Identify which cell holds the provided text, then report its [X, Y] central coordinate. 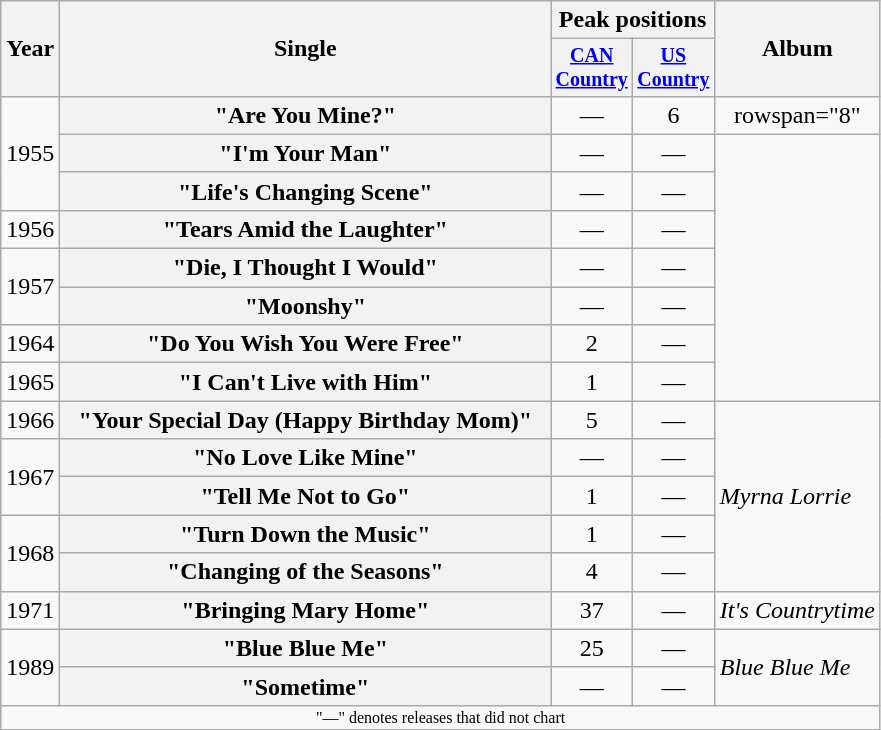
"Changing of the Seasons" [306, 572]
CAN Country [592, 68]
US Country [674, 68]
"Life's Changing Scene" [306, 191]
"Do You Wish You Were Free" [306, 344]
1957 [30, 287]
1967 [30, 477]
"Turn Down the Music" [306, 534]
It's Countrytime [797, 610]
"Are You Mine?" [306, 115]
6 [674, 115]
1956 [30, 229]
1989 [30, 667]
Blue Blue Me [797, 667]
5 [592, 420]
"Blue Blue Me" [306, 648]
1965 [30, 382]
1966 [30, 420]
"Moonshy" [306, 306]
1971 [30, 610]
37 [592, 610]
"I'm Your Man" [306, 153]
2 [592, 344]
25 [592, 648]
"Your Special Day (Happy Birthday Mom)" [306, 420]
1968 [30, 553]
"—" denotes releases that did not chart [441, 717]
"Bringing Mary Home" [306, 610]
Album [797, 49]
1955 [30, 153]
"Tears Amid the Laughter" [306, 229]
"Die, I Thought I Would" [306, 268]
Myrna Lorrie [797, 496]
Peak positions [632, 20]
"I Can't Live with Him" [306, 382]
"Tell Me Not to Go" [306, 496]
Year [30, 49]
rowspan="8" [797, 115]
"No Love Like Mine" [306, 458]
4 [592, 572]
Single [306, 49]
1964 [30, 344]
"Sometime" [306, 686]
